Capture the cell that displays the provided text and extract its (x, y) central coordinate. 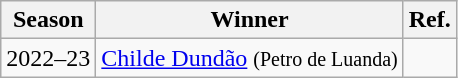
Ref. (430, 20)
Season (48, 20)
Winner (250, 20)
2022–23 (48, 58)
Childe Dundão (Petro de Luanda) (250, 58)
